Locate the cell with the specified text and output its [X, Y] center coordinate. 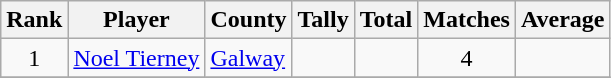
Galway [248, 58]
Average [562, 20]
Player [136, 20]
Noel Tierney [136, 58]
4 [467, 58]
County [248, 20]
1 [34, 58]
Total [386, 20]
Tally [323, 20]
Matches [467, 20]
Rank [34, 20]
